Identify which cell holds the provided text, then report its (X, Y) central coordinate. 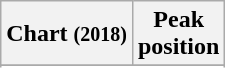
Chart (2018) (67, 34)
Peakposition (178, 34)
